Output the (X, Y) coordinate of the center of the cell containing the given text.  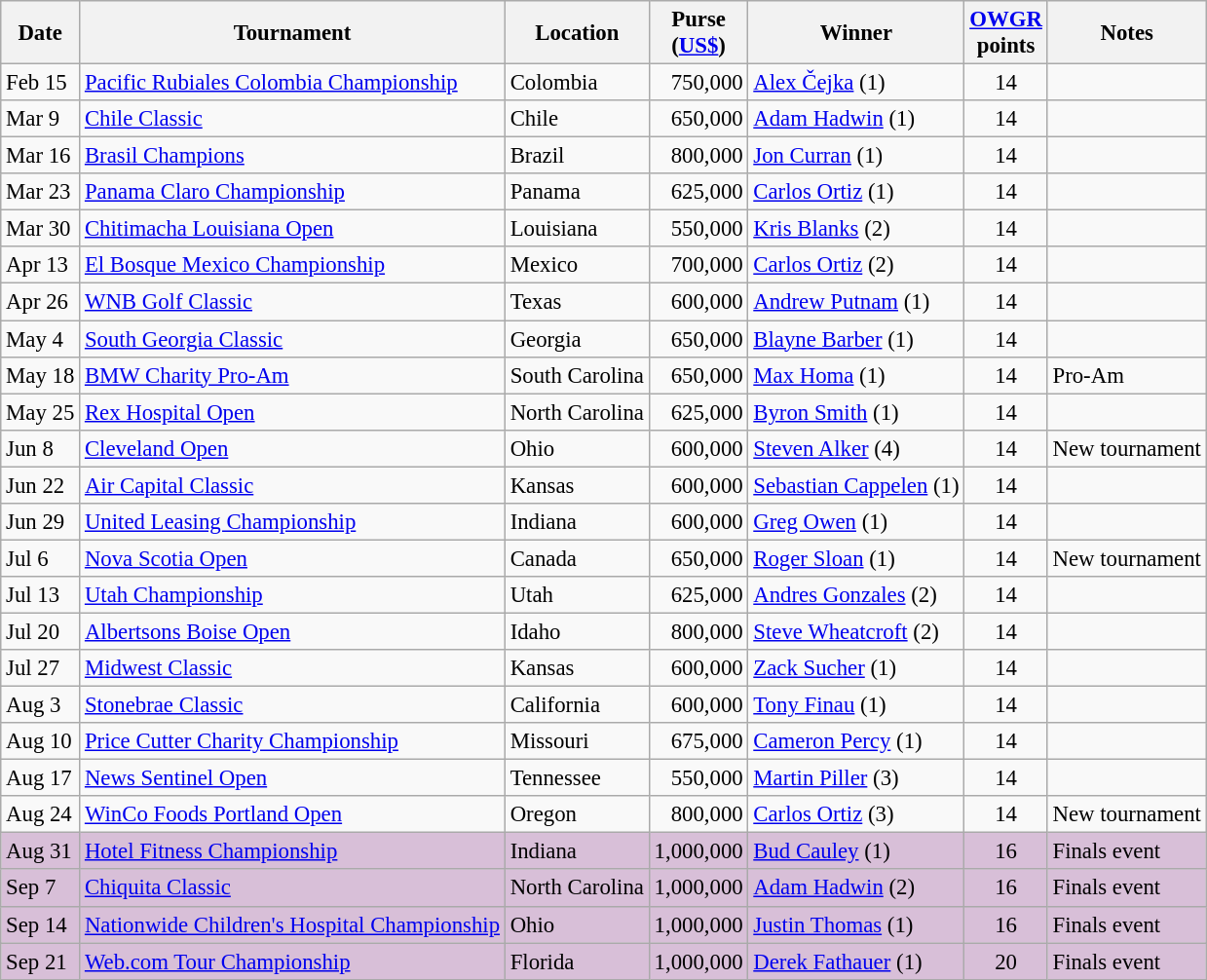
South Georgia Classic (292, 339)
Greg Owen (1) (856, 522)
Justin Thomas (1) (856, 924)
Roger Sloan (1) (856, 558)
Sep 7 (41, 888)
Pacific Rubiales Colombia Championship (292, 83)
Pro-Am (1126, 375)
Sebastian Cappelen (1) (856, 485)
Florida (577, 961)
Brasil Champions (292, 156)
Chitimacha Louisiana Open (292, 229)
Apr 26 (41, 302)
Jul 6 (41, 558)
OWGRpoints (1005, 33)
El Bosque Mexico Championship (292, 266)
BMW Charity Pro-Am (292, 375)
Jul 20 (41, 631)
Nova Scotia Open (292, 558)
Bud Cauley (1) (856, 851)
Steven Alker (4) (856, 448)
Tournament (292, 33)
May 4 (41, 339)
Mar 16 (41, 156)
Cameron Percy (1) (856, 741)
WinCo Foods Portland Open (292, 814)
Tennessee (577, 778)
Web.com Tour Championship (292, 961)
700,000 (698, 266)
Price Cutter Charity Championship (292, 741)
Feb 15 (41, 83)
Blayne Barber (1) (856, 339)
Andrew Putnam (1) (856, 302)
Mar 23 (41, 192)
Adam Hadwin (2) (856, 888)
May 25 (41, 412)
Canada (577, 558)
Aug 17 (41, 778)
Jun 29 (41, 522)
Carlos Ortiz (3) (856, 814)
Albertsons Boise Open (292, 631)
Max Homa (1) (856, 375)
Carlos Ortiz (1) (856, 192)
Alex Čejka (1) (856, 83)
20 (1005, 961)
California (577, 705)
Nationwide Children's Hospital Championship (292, 924)
Georgia (577, 339)
Location (577, 33)
Panama Claro Championship (292, 192)
Andres Gonzales (2) (856, 595)
Kris Blanks (2) (856, 229)
Sep 14 (41, 924)
Utah (577, 595)
Cleveland Open (292, 448)
Purse(US$) (698, 33)
Jul 27 (41, 668)
Sep 21 (41, 961)
Mexico (577, 266)
Hotel Fitness Championship (292, 851)
News Sentinel Open (292, 778)
Aug 10 (41, 741)
Jon Curran (1) (856, 156)
Rex Hospital Open (292, 412)
Aug 24 (41, 814)
Zack Sucher (1) (856, 668)
Colombia (577, 83)
750,000 (698, 83)
Stonebrae Classic (292, 705)
Brazil (577, 156)
Aug 31 (41, 851)
Derek Fathauer (1) (856, 961)
WNB Golf Classic (292, 302)
Steve Wheatcroft (2) (856, 631)
Aug 3 (41, 705)
Jun 8 (41, 448)
Tony Finau (1) (856, 705)
Byron Smith (1) (856, 412)
Louisiana (577, 229)
Missouri (577, 741)
Texas (577, 302)
Panama (577, 192)
Jun 22 (41, 485)
Idaho (577, 631)
Chile Classic (292, 119)
675,000 (698, 741)
Martin Piller (3) (856, 778)
Jul 13 (41, 595)
Chile (577, 119)
Apr 13 (41, 266)
Chiquita Classic (292, 888)
Utah Championship (292, 595)
Notes (1126, 33)
Air Capital Classic (292, 485)
Midwest Classic (292, 668)
Winner (856, 33)
Mar 30 (41, 229)
May 18 (41, 375)
South Carolina (577, 375)
Mar 9 (41, 119)
Carlos Ortiz (2) (856, 266)
Oregon (577, 814)
Date (41, 33)
United Leasing Championship (292, 522)
Adam Hadwin (1) (856, 119)
